Return the (x, y) coordinate for the center point of the cell that contains the specified text.  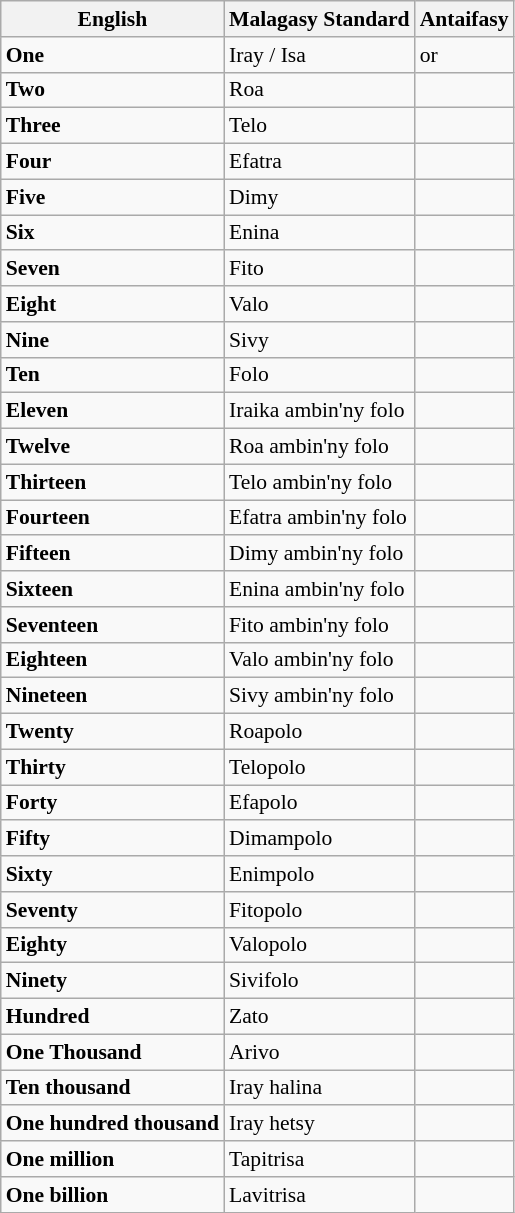
Valo (320, 304)
Iray halina (320, 1088)
Efatra (320, 162)
Valopolo (320, 945)
Sivy (320, 340)
Lavitrisa (320, 1195)
Efapolo (320, 803)
One (112, 55)
Roapolo (320, 732)
Dimy ambin'ny folo (320, 554)
Arivo (320, 1052)
Valo ambin'ny folo (320, 660)
Enina ambin'ny folo (320, 589)
Telo (320, 126)
Folo (320, 375)
Tapitrisa (320, 1159)
Twenty (112, 732)
Five (112, 197)
Thirty (112, 767)
Malagasy Standard (320, 19)
One Thousand (112, 1052)
Seventy (112, 910)
One billion (112, 1195)
Fitopolo (320, 910)
Fifty (112, 839)
Eighty (112, 945)
Eighteen (112, 660)
Roa ambin'ny folo (320, 447)
Hundred (112, 1017)
Sivy ambin'ny folo (320, 696)
Efatra ambin'ny folo (320, 518)
Iray hetsy (320, 1124)
Six (112, 233)
Four (112, 162)
Seven (112, 269)
Forty (112, 803)
Enina (320, 233)
Nine (112, 340)
English (112, 19)
Nineteen (112, 696)
Iray / Isa (320, 55)
Roa (320, 90)
One million (112, 1159)
Twelve (112, 447)
Ten (112, 375)
One hundred thousand (112, 1124)
Fifteen (112, 554)
Sixty (112, 874)
Eleven (112, 411)
Fourteen (112, 518)
Enimpolo (320, 874)
Eight (112, 304)
Ten thousand (112, 1088)
Sixteen (112, 589)
Two (112, 90)
Iraika ambin'ny folo (320, 411)
Telo ambin'ny folo (320, 482)
or (464, 55)
Thirteen (112, 482)
Sivifolo (320, 981)
Dimampolo (320, 839)
Telopolo (320, 767)
Dimy (320, 197)
Seventeen (112, 625)
Antaifasy (464, 19)
Zato (320, 1017)
Three (112, 126)
Fito (320, 269)
Ninety (112, 981)
Fito ambin'ny folo (320, 625)
